Detect which cell encompasses the target text, then output its (X, Y) center coordinate. 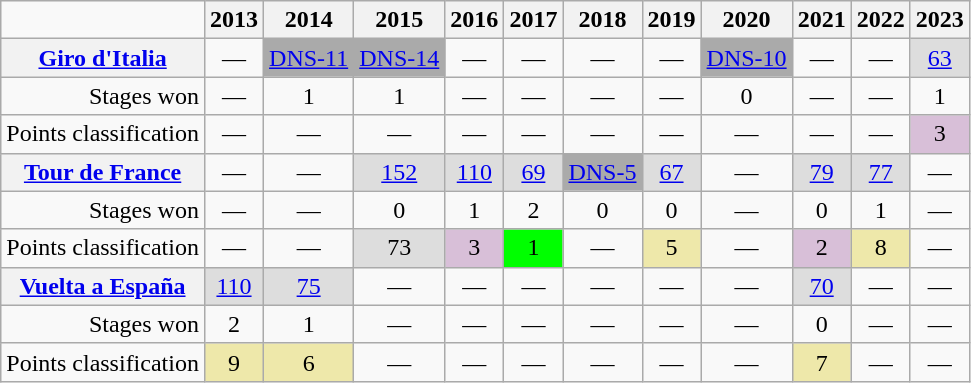
2020 (746, 20)
79 (822, 172)
DNS-5 (602, 172)
Tour de France (103, 172)
2018 (602, 20)
2016 (474, 20)
73 (400, 248)
2019 (672, 20)
2023 (940, 20)
70 (822, 286)
7 (822, 362)
67 (672, 172)
DNS-10 (746, 58)
75 (309, 286)
63 (940, 58)
8 (880, 248)
Giro d'Italia (103, 58)
Vuelta a España (103, 286)
6 (309, 362)
2015 (400, 20)
DNS-14 (400, 58)
DNS-11 (309, 58)
2013 (234, 20)
2021 (822, 20)
77 (880, 172)
9 (234, 362)
2022 (880, 20)
5 (672, 248)
152 (400, 172)
2017 (534, 20)
69 (534, 172)
2014 (309, 20)
